Locate the cell with the specified text and output its (x, y) center coordinate. 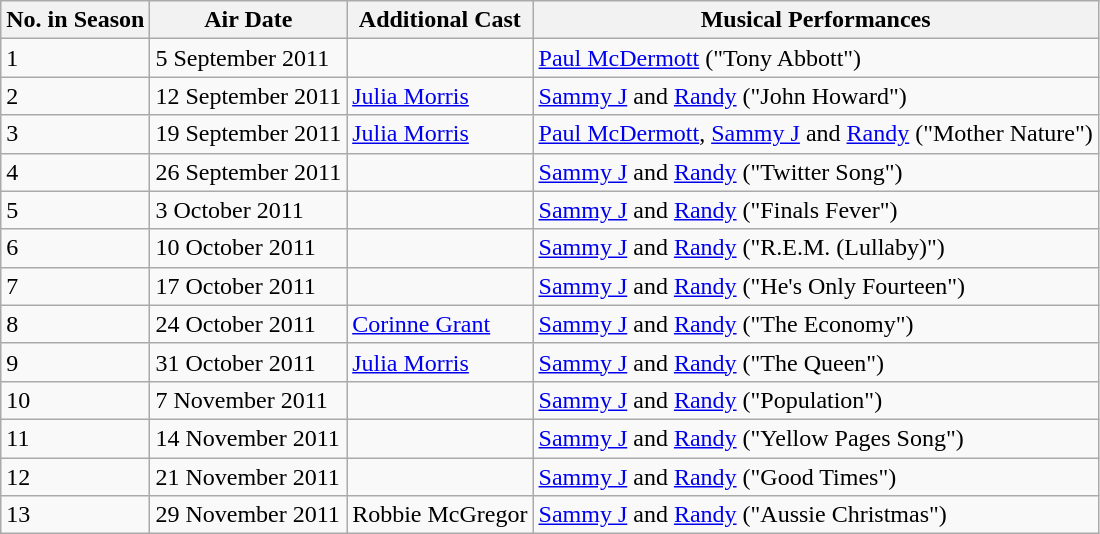
Sammy J and Randy ("The Economy") (816, 324)
14 November 2011 (248, 438)
Additional Cast (440, 20)
3 (76, 134)
Sammy J and Randy ("He's Only Fourteen") (816, 286)
1 (76, 58)
Robbie McGregor (440, 515)
10 (76, 400)
12 September 2011 (248, 96)
Sammy J and Randy ("Yellow Pages Song") (816, 438)
29 November 2011 (248, 515)
4 (76, 172)
26 September 2011 (248, 172)
Sammy J and Randy ("The Queen") (816, 362)
6 (76, 248)
10 October 2011 (248, 248)
Musical Performances (816, 20)
Paul McDermott ("Tony Abbott") (816, 58)
Sammy J and Randy ("John Howard") (816, 96)
13 (76, 515)
8 (76, 324)
Sammy J and Randy ("Good Times") (816, 477)
Sammy J and Randy ("Finals Fever") (816, 210)
2 (76, 96)
7 (76, 286)
5 September 2011 (248, 58)
5 (76, 210)
31 October 2011 (248, 362)
21 November 2011 (248, 477)
17 October 2011 (248, 286)
Corinne Grant (440, 324)
11 (76, 438)
19 September 2011 (248, 134)
24 October 2011 (248, 324)
Paul McDermott, Sammy J and Randy ("Mother Nature") (816, 134)
7 November 2011 (248, 400)
Sammy J and Randy ("Aussie Christmas") (816, 515)
3 October 2011 (248, 210)
Air Date (248, 20)
9 (76, 362)
No. in Season (76, 20)
Sammy J and Randy ("Population") (816, 400)
Sammy J and Randy ("Twitter Song") (816, 172)
Sammy J and Randy ("R.E.M. (Lullaby)") (816, 248)
12 (76, 477)
